Return [X, Y] of the center of cell containing provided text 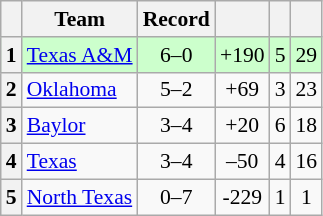
2 [12, 90]
Texas A&M [80, 55]
North Texas [80, 197]
6 [280, 126]
Record [176, 19]
+190 [242, 55]
+69 [242, 90]
Texas [80, 162]
–50 [242, 162]
Team [80, 19]
-229 [242, 197]
5–2 [176, 90]
23 [307, 90]
16 [307, 162]
29 [307, 55]
Baylor [80, 126]
6–0 [176, 55]
+20 [242, 126]
Oklahoma [80, 90]
0–7 [176, 197]
18 [307, 126]
